From the cell containing the given text, extract its center point as (X, Y) coordinate. 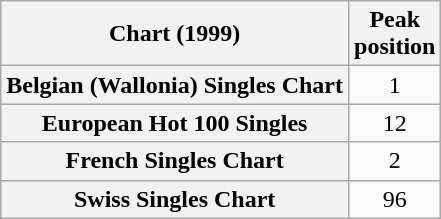
French Singles Chart (175, 161)
1 (395, 85)
12 (395, 123)
2 (395, 161)
European Hot 100 Singles (175, 123)
Belgian (Wallonia) Singles Chart (175, 85)
96 (395, 199)
Chart (1999) (175, 34)
Swiss Singles Chart (175, 199)
Peakposition (395, 34)
